For the text-containing cell, return its midpoint in (X, Y) coordinate format. 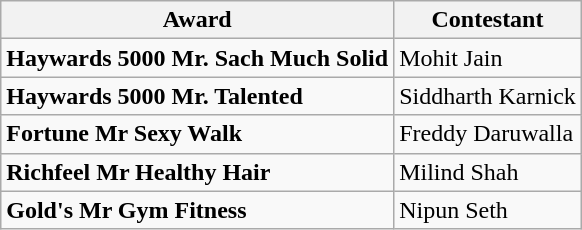
Haywards 5000 Mr. Sach Much Solid (198, 58)
Haywards 5000 Mr. Talented (198, 96)
Nipun Seth (488, 210)
Fortune Mr Sexy Walk (198, 134)
Freddy Daruwalla (488, 134)
Richfeel Mr Healthy Hair (198, 172)
Milind Shah (488, 172)
Siddharth Karnick (488, 96)
Contestant (488, 20)
Award (198, 20)
Gold's Mr Gym Fitness (198, 210)
Mohit Jain (488, 58)
